From the cell containing the given text, extract its center point as (X, Y) coordinate. 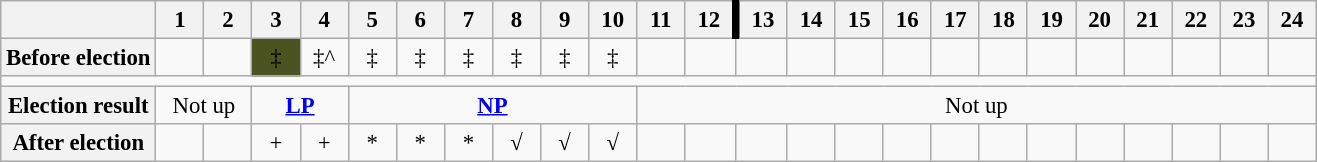
9 (565, 20)
6 (420, 20)
11 (661, 20)
15 (859, 20)
13 (762, 20)
5 (372, 20)
24 (1292, 20)
22 (1196, 20)
7 (468, 20)
8 (516, 20)
10 (613, 20)
17 (955, 20)
4 (324, 20)
NP (492, 106)
2 (228, 20)
18 (1003, 20)
14 (811, 20)
16 (907, 20)
Election result (78, 106)
After election (78, 143)
LP (300, 106)
‡^ (324, 58)
12 (710, 20)
21 (1148, 20)
3 (276, 20)
19 (1051, 20)
23 (1244, 20)
Before election (78, 58)
20 (1100, 20)
1 (180, 20)
